From the cell containing the given text, extract its center point as (x, y) coordinate. 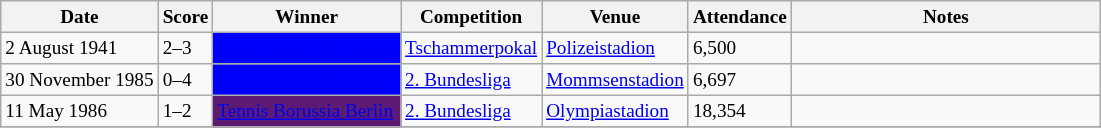
Venue (616, 17)
0–4 (186, 80)
11 May 1986 (80, 111)
1–2 (186, 111)
6,500 (740, 48)
18,354 (740, 111)
Polizeistadion (616, 48)
2–3 (186, 48)
Notes (946, 17)
30 November 1985 (80, 80)
Competition (472, 17)
Tennis Borussia Berlin (307, 111)
Date (80, 17)
Olympiastadion (616, 111)
Tschammerpokal (472, 48)
Mommsenstadion (616, 80)
Attendance (740, 17)
Winner (307, 17)
6,697 (740, 80)
2 August 1941 (80, 48)
Score (186, 17)
